Return [x, y] of the center of cell containing provided text 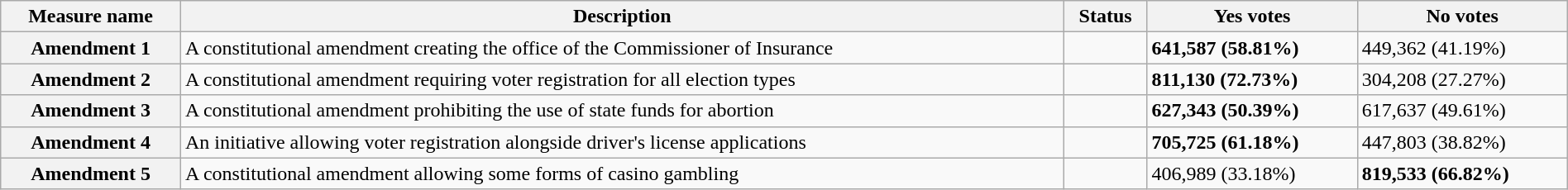
A constitutional amendment prohibiting the use of state funds for abortion [622, 111]
304,208 (27.27%) [1462, 79]
447,803 (38.82%) [1462, 142]
Status [1105, 17]
Measure name [91, 17]
705,725 (61.18%) [1252, 142]
819,533 (66.82%) [1462, 173]
627,343 (50.39%) [1252, 111]
617,637 (49.61%) [1462, 111]
Yes votes [1252, 17]
Amendment 3 [91, 111]
Amendment 2 [91, 79]
A constitutional amendment requiring voter registration for all election types [622, 79]
An initiative allowing voter registration alongside driver's license applications [622, 142]
A constitutional amendment allowing some forms of casino gambling [622, 173]
449,362 (41.19%) [1462, 48]
Amendment 5 [91, 173]
811,130 (72.73%) [1252, 79]
A constitutional amendment creating the office of the Commissioner of Insurance [622, 48]
Description [622, 17]
Amendment 1 [91, 48]
641,587 (58.81%) [1252, 48]
406,989 (33.18%) [1252, 173]
No votes [1462, 17]
Amendment 4 [91, 142]
